Return (X, Y) of the center of cell containing provided text 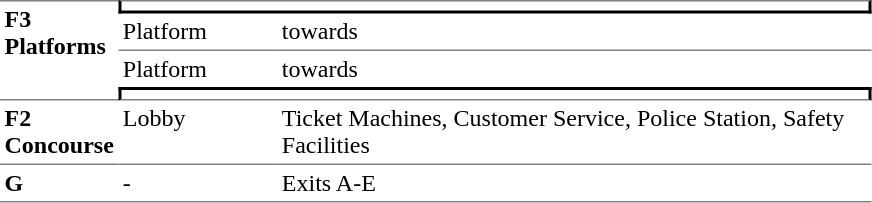
Ticket Machines, Customer Service, Police Station, Safety Facilities (574, 132)
Exits A-E (574, 184)
F2Concourse (59, 132)
F3Platforms (59, 50)
- (198, 184)
G (59, 184)
Lobby (198, 132)
